Search for the cell housing the specified text and yield its (X, Y) center coordinate. 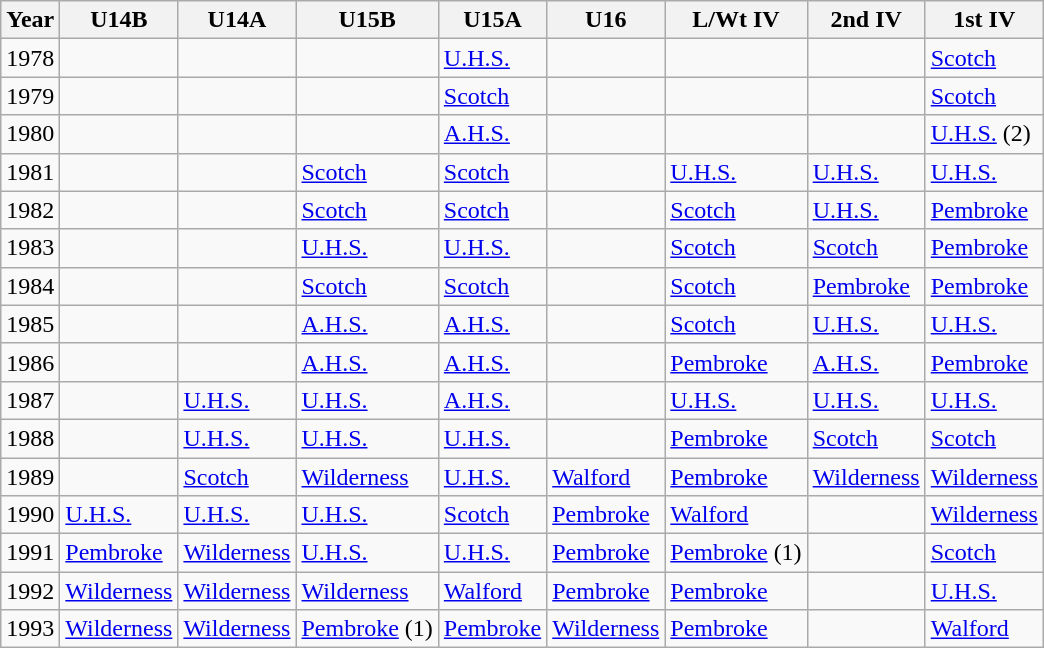
Year (30, 20)
1979 (30, 96)
1st IV (984, 20)
U16 (606, 20)
1992 (30, 591)
1993 (30, 629)
1983 (30, 248)
1985 (30, 324)
1984 (30, 286)
1982 (30, 210)
2nd IV (866, 20)
1989 (30, 477)
1991 (30, 553)
1978 (30, 58)
1986 (30, 362)
U15B (367, 20)
U14B (119, 20)
U14A (237, 20)
U15A (492, 20)
1981 (30, 172)
1987 (30, 400)
U.H.S. (2) (984, 134)
1990 (30, 515)
1988 (30, 438)
1980 (30, 134)
L/Wt IV (736, 20)
